Search for the cell housing the specified text and yield its [x, y] center coordinate. 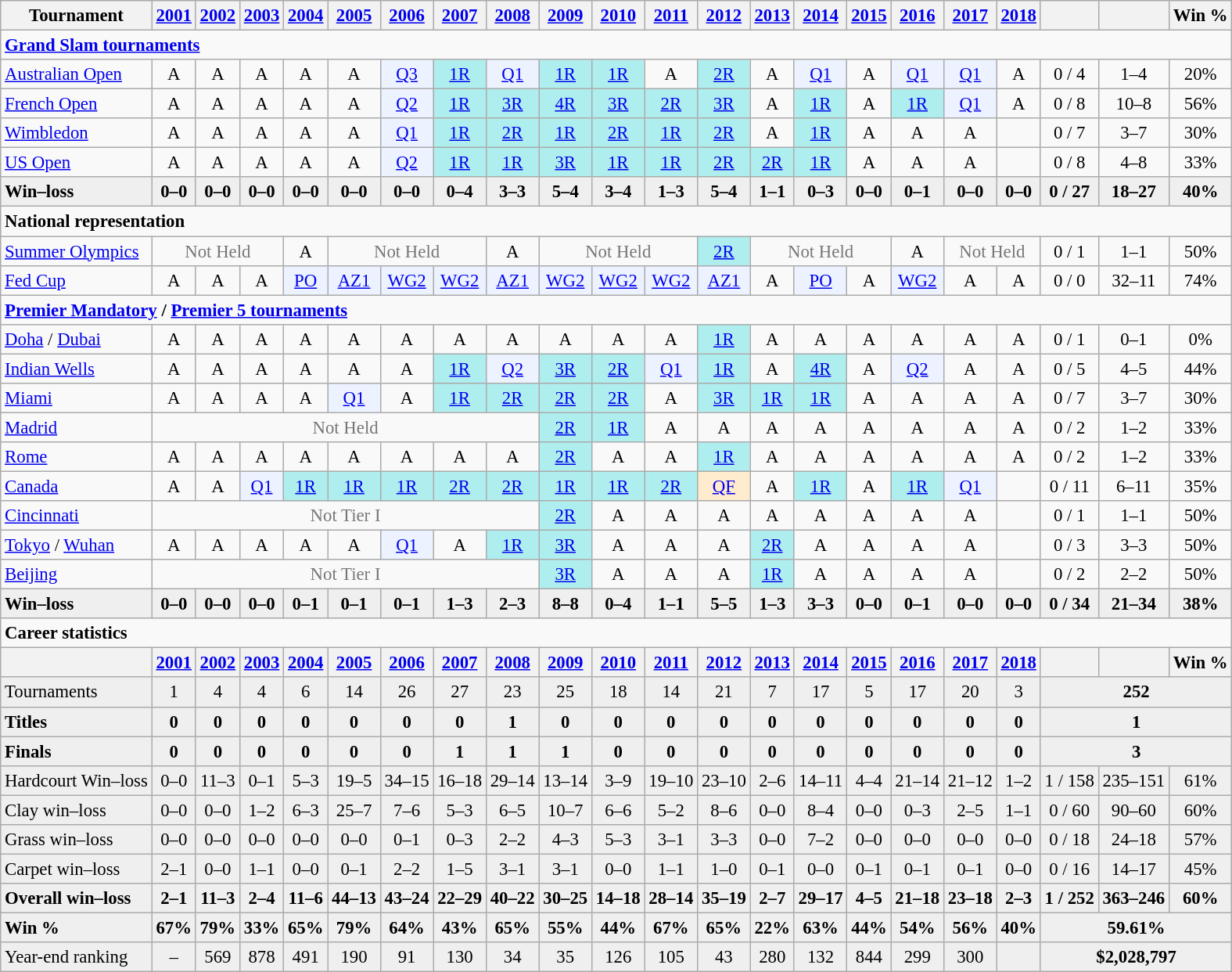
Doha / Dubai [77, 339]
QF [724, 486]
Wimbledon [77, 133]
491 [306, 957]
22–29 [460, 898]
105 [671, 957]
Miami [77, 398]
6–11 [1133, 486]
0 / 4 [1069, 74]
44–13 [354, 898]
26 [407, 693]
22% [772, 927]
21–12 [971, 780]
569 [217, 957]
126 [618, 957]
1–0 [724, 869]
6–3 [306, 810]
130 [460, 957]
54% [918, 927]
8–8 [566, 604]
Tournament [77, 16]
299 [918, 957]
28–14 [671, 898]
0% [1200, 339]
20% [1200, 74]
0 / 18 [1069, 840]
43% [460, 927]
35–19 [724, 898]
Grass win–loss [77, 840]
35 [566, 957]
18–27 [1133, 192]
35% [1200, 486]
French Open [77, 104]
21–18 [918, 898]
Australian Open [77, 74]
190 [354, 957]
23 [512, 693]
$2,028,797 [1136, 957]
2–5 [971, 810]
18 [618, 693]
11–6 [306, 898]
3–4 [618, 192]
Premier Mandatory / Premier 5 tournaments [616, 310]
Year-end ranking [77, 957]
Tokyo / Wuhan [77, 545]
Finals [77, 751]
Carpet win–loss [77, 869]
Titles [77, 722]
1–4 [1133, 74]
Madrid [77, 427]
8–6 [724, 810]
1 / 252 [1069, 898]
23–18 [971, 898]
878 [261, 957]
2–4 [261, 898]
10–7 [566, 810]
64% [407, 927]
Career statistics [616, 633]
29–17 [821, 898]
Overall win–loss [77, 898]
59.61% [1136, 927]
4–3 [566, 840]
32–11 [1133, 280]
132 [821, 957]
5–5 [724, 604]
0 / 34 [1069, 604]
0 / 27 [1069, 192]
57% [1200, 840]
43 [724, 957]
24–18 [1133, 840]
14–18 [618, 898]
91 [407, 957]
34 [512, 957]
3–9 [618, 780]
7 [772, 693]
1 / 158 [1069, 780]
45% [1200, 869]
Canada [77, 486]
19–5 [354, 780]
0 / 11 [1069, 486]
14–11 [821, 780]
23–10 [724, 780]
21 [724, 693]
280 [772, 957]
363–246 [1133, 898]
25 [566, 693]
0 / 3 [1069, 545]
16–18 [460, 780]
8–4 [821, 810]
63% [821, 927]
844 [869, 957]
2–7 [772, 898]
34–15 [407, 780]
27 [460, 693]
21–34 [1133, 604]
19–10 [671, 780]
4–4 [869, 780]
21–14 [918, 780]
0 / 0 [1069, 280]
252 [1136, 693]
Fed Cup [77, 280]
6 [306, 693]
10–8 [1133, 104]
2–6 [772, 780]
Beijing [77, 574]
300 [971, 957]
Cincinnati [77, 516]
55% [566, 927]
4–8 [1133, 163]
7–2 [821, 840]
13–14 [566, 780]
National representation [616, 221]
61% [1200, 780]
Q3 [407, 74]
235–151 [1133, 780]
7–6 [407, 810]
14–17 [1133, 869]
Indian Wells [77, 369]
38% [1200, 604]
Clay win–loss [77, 810]
0 / 60 [1069, 810]
Hardcourt Win–loss [77, 780]
5 [869, 693]
20 [971, 693]
43–24 [407, 898]
90–60 [1133, 810]
25–7 [354, 810]
0 / 16 [1069, 869]
6–6 [618, 810]
Rome [77, 457]
US Open [77, 163]
Tournaments [77, 693]
30–25 [566, 898]
– [174, 957]
Summer Olympics [77, 251]
Grand Slam tournaments [616, 45]
1–5 [460, 869]
74% [1200, 280]
6–5 [512, 810]
0 / 5 [1069, 369]
29–14 [512, 780]
40–22 [512, 898]
5–2 [671, 810]
